Return the [X, Y] coordinate for the center point of the cell that contains the specified text.  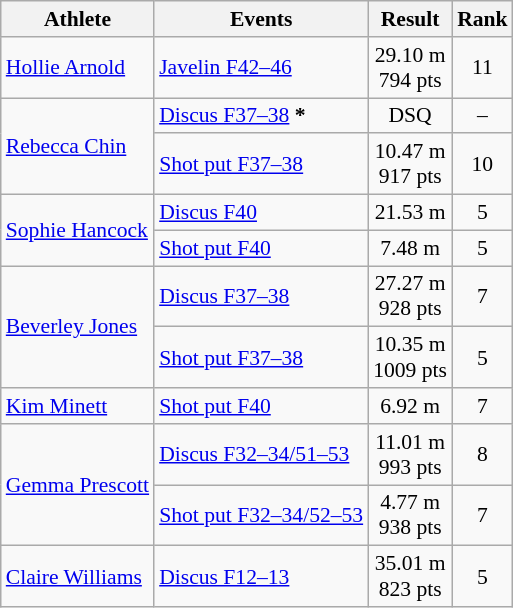
DSQ [410, 116]
Kim Minett [78, 406]
Sophie Hancock [78, 230]
Discus F12–13 [261, 576]
Result [410, 19]
10 [482, 164]
11 [482, 68]
8 [482, 454]
4.77 m938 pts [410, 516]
10.47 m917 pts [410, 164]
10.35 m1009 pts [410, 358]
Hollie Arnold [78, 68]
Discus F37–38 [261, 296]
29.10 m794 pts [410, 68]
Discus F37–38 * [261, 116]
– [482, 116]
11.01 m993 pts [410, 454]
Claire Williams [78, 576]
21.53 m [410, 213]
Javelin F42–46 [261, 68]
Athlete [78, 19]
Beverley Jones [78, 327]
Discus F40 [261, 213]
6.92 m [410, 406]
Discus F32–34/51–53 [261, 454]
7.48 m [410, 248]
Shot put F32–34/52–53 [261, 516]
35.01 m823 pts [410, 576]
Events [261, 19]
Rebecca Chin [78, 146]
27.27 m928 pts [410, 296]
Rank [482, 19]
Gemma Prescott [78, 485]
